For the text-containing cell, return its midpoint in (x, y) coordinate format. 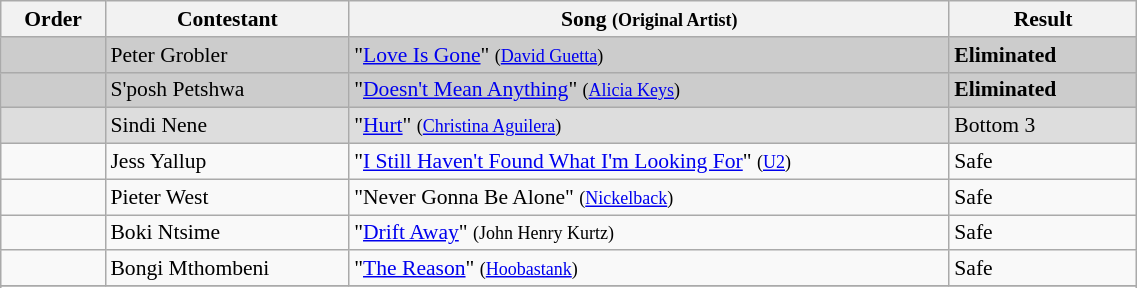
"Doesn't Mean Anything" (Alicia Keys) (649, 90)
"Drift Away" (John Henry Kurtz) (649, 233)
Jess Yallup (227, 162)
"The Reason" (Hoobastank) (649, 269)
"I Still Haven't Found What I'm Looking For" (U2) (649, 162)
Pieter West (227, 197)
"Never Gonna Be Alone" (Nickelback) (649, 197)
Bongi Mthombeni (227, 269)
Result (1043, 19)
"Hurt" (Christina Aguilera) (649, 126)
Peter Grobler (227, 55)
Song (Original Artist) (649, 19)
Contestant (227, 19)
S'posh Petshwa (227, 90)
Sindi Nene (227, 126)
Order (54, 19)
Bottom 3 (1043, 126)
Boki Ntsime (227, 233)
"Love Is Gone" (David Guetta) (649, 55)
